From the cell containing the given text, extract its center point as [X, Y] coordinate. 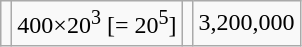
3,200,000 [246, 24]
400×203 [= 205] [97, 24]
